From the cell containing the given text, extract its center point as [x, y] coordinate. 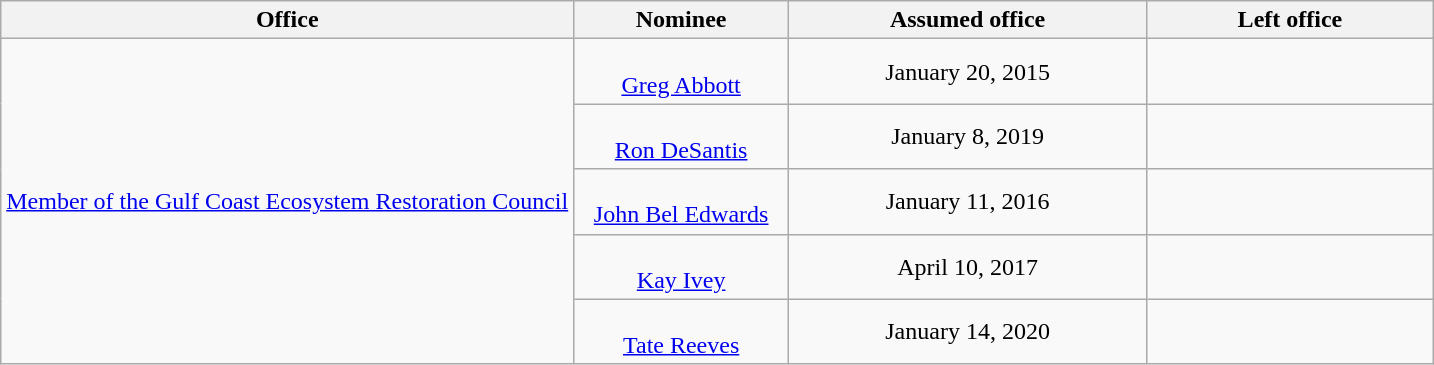
Greg Abbott [682, 72]
January 20, 2015 [968, 72]
Member of the Gulf Coast Ecosystem Restoration Council [288, 202]
January 8, 2019 [968, 136]
Assumed office [968, 20]
Left office [1290, 20]
Ron DeSantis [682, 136]
January 11, 2016 [968, 202]
April 10, 2017 [968, 266]
John Bel Edwards [682, 202]
Office [288, 20]
Tate Reeves [682, 332]
Kay Ivey [682, 266]
Nominee [682, 20]
January 14, 2020 [968, 332]
